Find where the given text appears and provide that cell's center as (X, Y) coordinate. 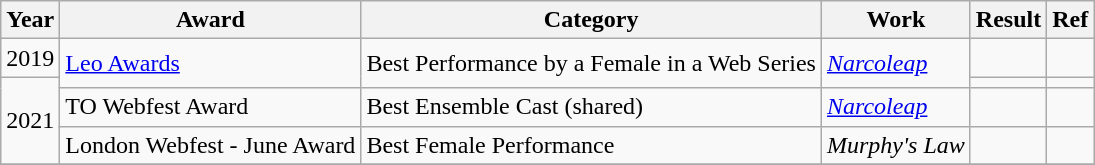
Murphy's Law (896, 145)
Result (1008, 20)
London Webfest - June Award (210, 145)
2021 (30, 120)
TO Webfest Award (210, 107)
Leo Awards (210, 64)
2019 (30, 58)
Best Female Performance (592, 145)
Award (210, 20)
Best Performance by a Female in a Web Series (592, 64)
Year (30, 20)
Category (592, 20)
Ref (1070, 20)
Work (896, 20)
Best Ensemble Cast (shared) (592, 107)
